Scan for the cell matching the given text and deliver its [X, Y] coordinate at center. 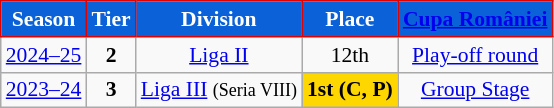
Group Stage [476, 90]
Season [44, 19]
12th [350, 55]
2023–24 [44, 90]
Division [219, 19]
2 [110, 55]
Tier [110, 19]
2024–25 [44, 55]
1st (C, P) [350, 90]
Liga II [219, 55]
Cupa României [476, 19]
Liga III (Seria VIII) [219, 90]
3 [110, 90]
Play-off round [476, 55]
Place [350, 19]
